Extract the (x, y) coordinate from the center of the cell holding the provided text.  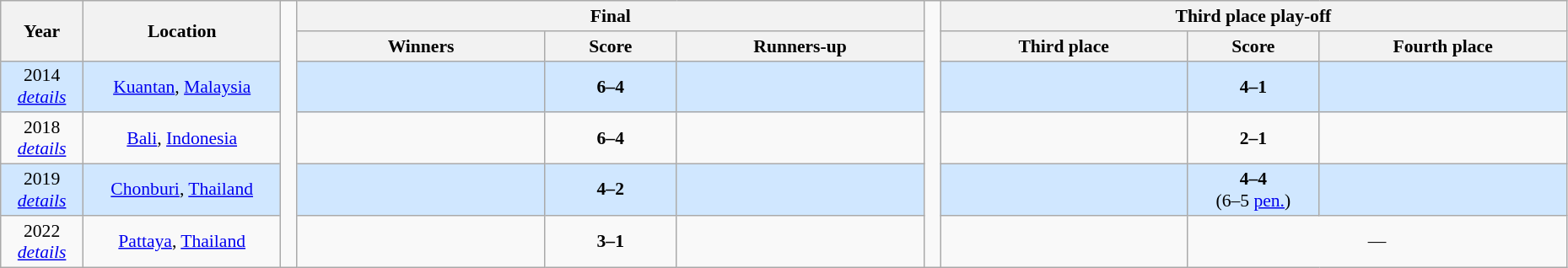
Runners-up (800, 46)
2–1 (1253, 138)
2022details (42, 241)
3–1 (611, 241)
Kuantan, Malaysia (181, 86)
2019details (42, 190)
— (1377, 241)
4–1 (1253, 86)
2018details (42, 138)
Pattaya, Thailand (181, 241)
Fourth place (1442, 46)
4–2 (611, 190)
Final (611, 16)
Third place play-off (1253, 16)
Third place (1064, 46)
Year (42, 30)
Winners (420, 46)
Bali, Indonesia (181, 138)
2014details (42, 86)
Location (181, 30)
Chonburi, Thailand (181, 190)
4–4 (6–5 pen.) (1253, 190)
